From the cell containing the given text, extract its center point as [X, Y] coordinate. 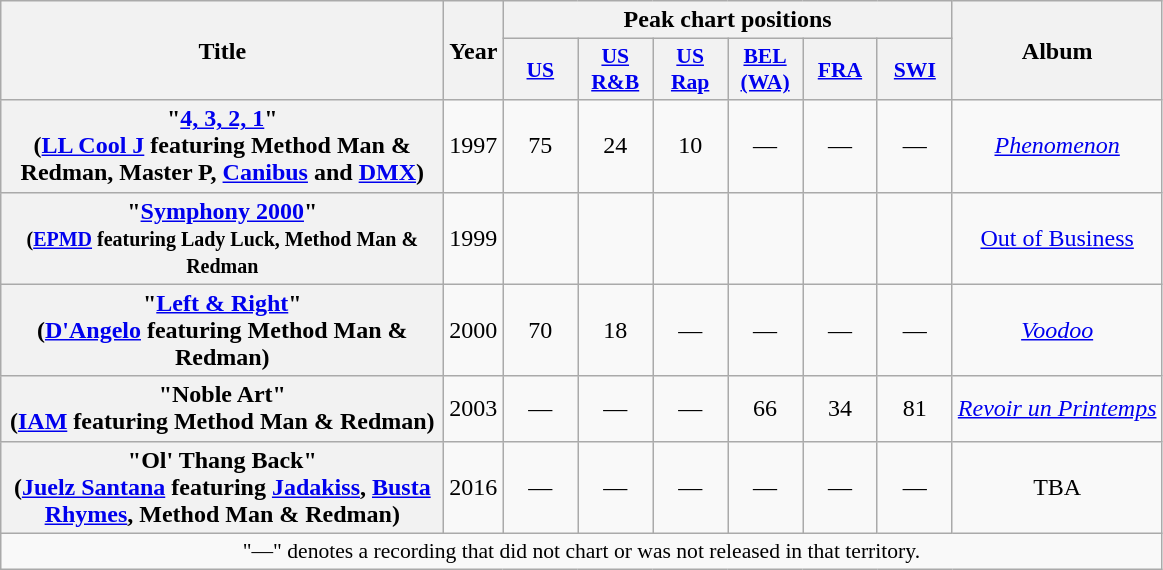
Album [1057, 50]
FRA [840, 70]
10 [690, 146]
USRap [690, 70]
70 [540, 330]
Phenomenon [1057, 146]
Year [474, 50]
"Ol' Thang Back"(Juelz Santana featuring Jadakiss, Busta Rhymes, Method Man & Redman) [222, 487]
US [540, 70]
81 [914, 408]
"Left & Right"(D'Angelo featuring Method Man & Redman) [222, 330]
75 [540, 146]
Voodoo [1057, 330]
Title [222, 50]
2000 [474, 330]
"—" denotes a recording that did not chart or was not released in that territory. [582, 551]
1999 [474, 238]
18 [616, 330]
24 [616, 146]
USR&B [616, 70]
"4, 3, 2, 1"(LL Cool J featuring Method Man & Redman, Master P, Canibus and DMX) [222, 146]
66 [766, 408]
BEL(WA) [766, 70]
Revoir un Printemps [1057, 408]
Out of Business [1057, 238]
34 [840, 408]
2003 [474, 408]
2016 [474, 487]
"Noble Art"(IAM featuring Method Man & Redman) [222, 408]
1997 [474, 146]
TBA [1057, 487]
SWI [914, 70]
"Symphony 2000"(EPMD featuring Lady Luck, Method Man & Redman [222, 238]
Peak chart positions [728, 20]
